Output the (x, y) coordinate of the center of the cell containing the given text.  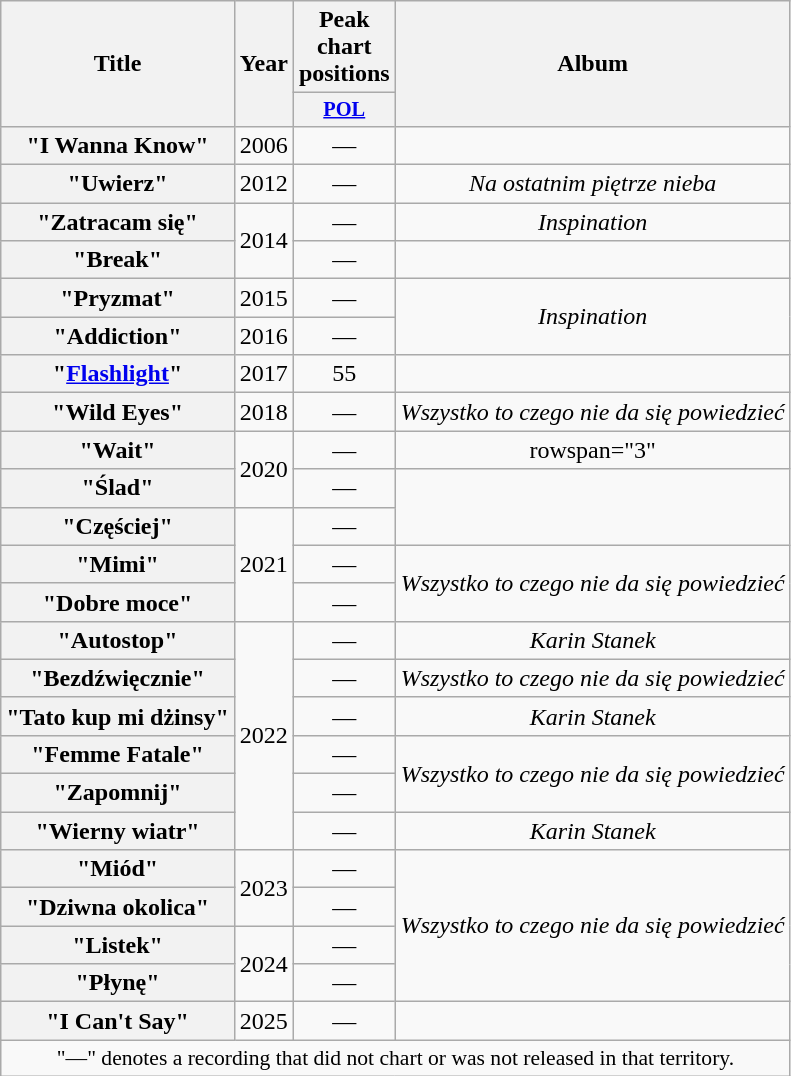
2006 (264, 145)
"Tato kup mi dżinsy" (118, 716)
2014 (264, 241)
"Mimi" (118, 564)
2024 (264, 964)
Album (592, 64)
rowspan="3" (592, 450)
2025 (264, 1021)
"Addiction" (118, 336)
55 (344, 374)
"Dziwna okolica" (118, 907)
"Pryzmat" (118, 298)
2023 (264, 888)
"Femme Fatale" (118, 754)
2018 (264, 412)
"Ślad" (118, 488)
"Wait" (118, 450)
"Flashlight" (118, 374)
"I Can't Say" (118, 1021)
2020 (264, 469)
POL (344, 110)
"Zatracam się" (118, 222)
2016 (264, 336)
"Bezdźwięcznie" (118, 678)
"Break" (118, 260)
2021 (264, 564)
"Miód" (118, 869)
"Wierny wiatr" (118, 831)
"Częściej" (118, 526)
"Dobre moce" (118, 602)
"Wild Eyes" (118, 412)
Peak chart positions (344, 47)
2015 (264, 298)
"Uwierz" (118, 184)
"—" denotes a recording that did not chart or was not released in that territory. (396, 1058)
"Listek" (118, 945)
2012 (264, 184)
Year (264, 64)
Title (118, 64)
"Zapomnij" (118, 793)
"Autostop" (118, 640)
2022 (264, 735)
"Płynę" (118, 983)
Na ostatnim piętrze nieba (592, 184)
2017 (264, 374)
"I Wanna Know" (118, 145)
